Capture the cell that displays the provided text and extract its (x, y) central coordinate. 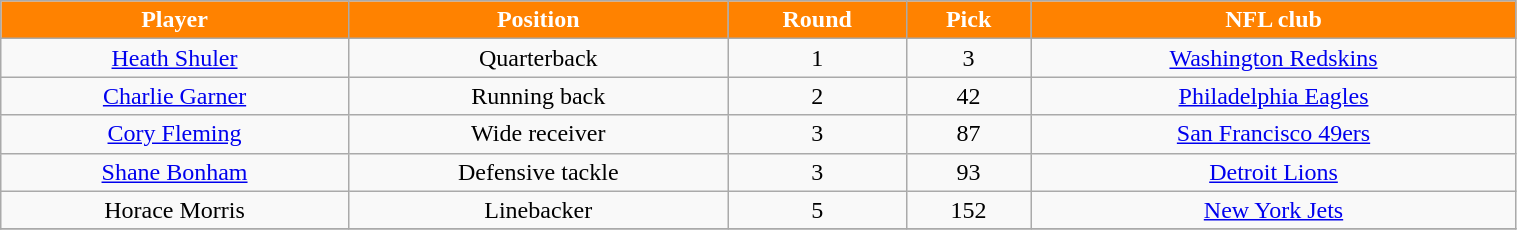
Wide receiver (538, 134)
Linebacker (538, 210)
Shane Bonham (175, 172)
San Francisco 49ers (1274, 134)
Pick (968, 20)
New York Jets (1274, 210)
Cory Fleming (175, 134)
Heath Shuler (175, 58)
2 (817, 96)
93 (968, 172)
Quarterback (538, 58)
Running back (538, 96)
Charlie Garner (175, 96)
Defensive tackle (538, 172)
Detroit Lions (1274, 172)
87 (968, 134)
Philadelphia Eagles (1274, 96)
Player (175, 20)
42 (968, 96)
Horace Morris (175, 210)
5 (817, 210)
Position (538, 20)
NFL club (1274, 20)
Round (817, 20)
Washington Redskins (1274, 58)
1 (817, 58)
152 (968, 210)
